Determine the (X, Y) coordinate at the center of the cell enclosing the given text.  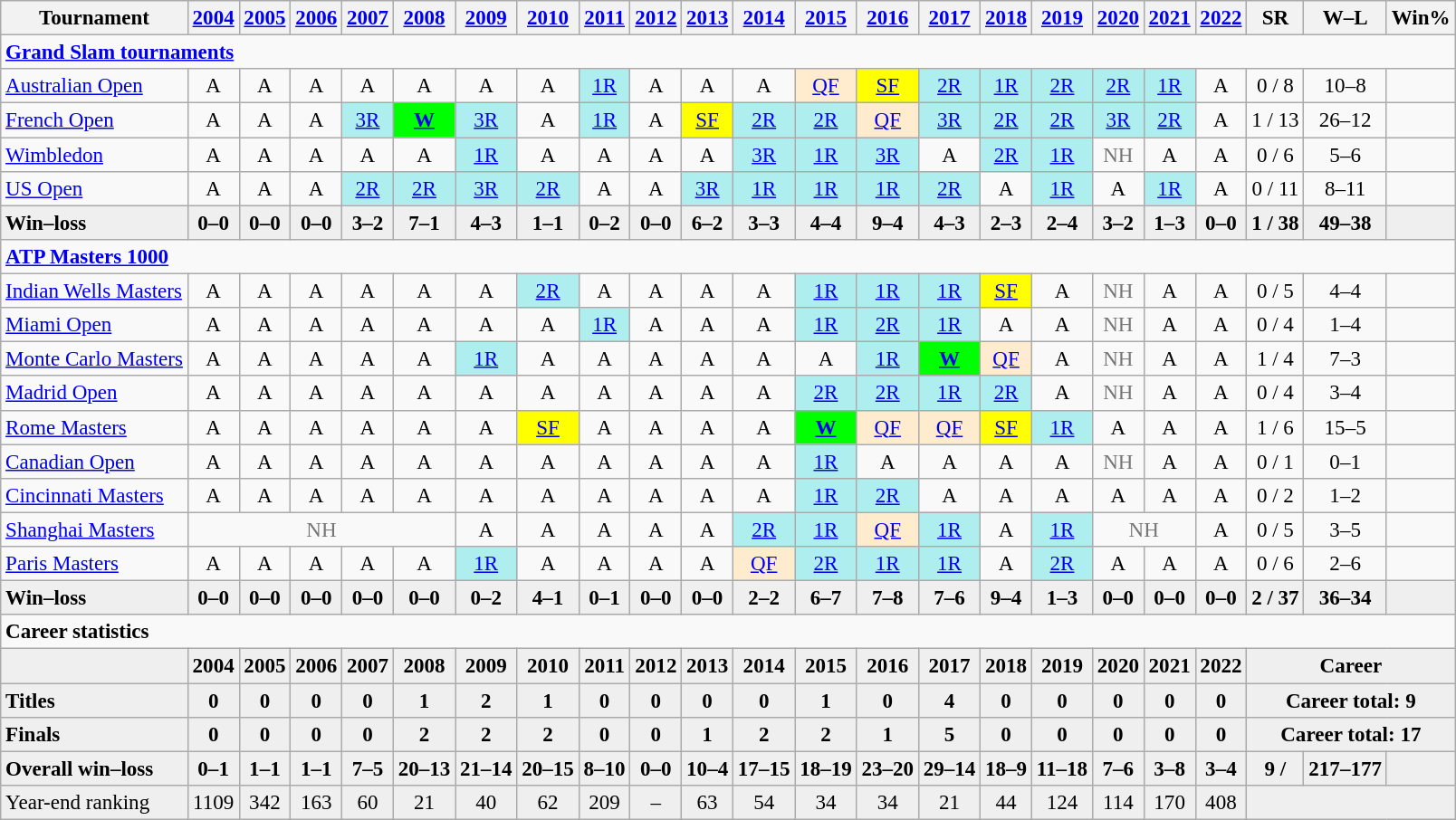
SR (1275, 18)
17–15 (764, 768)
10–4 (708, 768)
Rome Masters (94, 427)
Year-end ranking (94, 803)
408 (1221, 803)
11–18 (1061, 768)
0 / 8 (1275, 86)
7–5 (368, 768)
20–13 (424, 768)
1–4 (1346, 325)
Canadian Open (94, 462)
5–6 (1346, 155)
Australian Open (94, 86)
0 / 11 (1275, 189)
– (656, 803)
ATP Masters 1000 (728, 257)
W–L (1346, 18)
Monte Carlo Masters (94, 359)
7–1 (424, 223)
4–1 (548, 598)
342 (264, 803)
40 (486, 803)
0 / 1 (1275, 462)
5 (949, 735)
Career (1351, 666)
1 / 6 (1275, 427)
4 (949, 701)
18–9 (1007, 768)
Win% (1421, 18)
10–8 (1346, 86)
163 (317, 803)
2–6 (1346, 564)
8–10 (605, 768)
29–14 (949, 768)
60 (368, 803)
2–3 (1007, 223)
US Open (94, 189)
Career statistics (728, 632)
36–34 (1346, 598)
20–15 (548, 768)
18–19 (826, 768)
217–177 (1346, 768)
Titles (94, 701)
Career total: 9 (1351, 701)
Cincinnati Masters (94, 496)
62 (548, 803)
21–14 (486, 768)
54 (764, 803)
63 (708, 803)
1 / 38 (1275, 223)
209 (605, 803)
1–2 (1346, 496)
9 / (1275, 768)
Paris Masters (94, 564)
7–8 (887, 598)
Shanghai Masters (94, 529)
0 / 2 (1275, 496)
26–12 (1346, 120)
Overall win–loss (94, 768)
French Open (94, 120)
6–7 (826, 598)
1109 (214, 803)
Indian Wells Masters (94, 291)
3–5 (1346, 529)
2–2 (764, 598)
170 (1170, 803)
Grand Slam tournaments (728, 52)
8–11 (1346, 189)
114 (1117, 803)
3–8 (1170, 768)
2–4 (1061, 223)
23–20 (887, 768)
Madrid Open (94, 394)
Tournament (94, 18)
49–38 (1346, 223)
Miami Open (94, 325)
2 / 37 (1275, 598)
44 (1007, 803)
3–3 (764, 223)
Career total: 17 (1351, 735)
Finals (94, 735)
1 / 4 (1275, 359)
Wimbledon (94, 155)
1 / 13 (1275, 120)
124 (1061, 803)
15–5 (1346, 427)
6–2 (708, 223)
7–3 (1346, 359)
